Detect which cell encompasses the target text, then output its (X, Y) center coordinate. 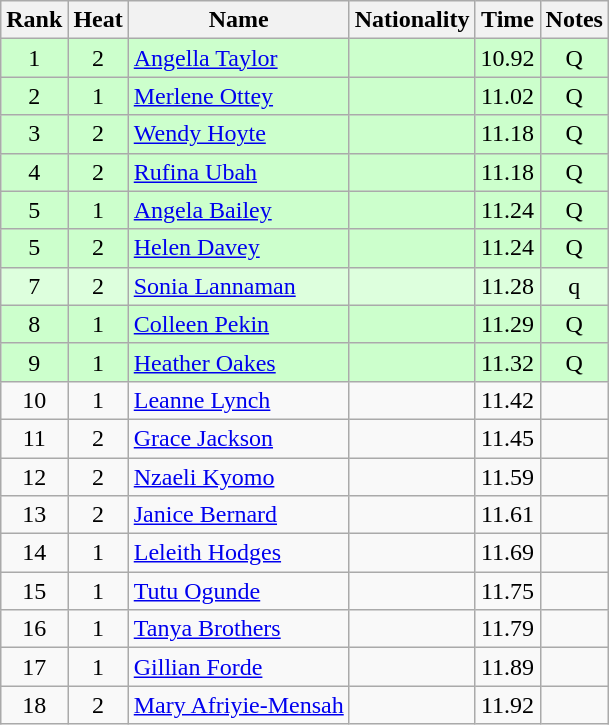
Nzaeli Kyomo (238, 477)
Name (238, 20)
Colleen Pekin (238, 324)
11.29 (508, 324)
Sonia Lannaman (238, 286)
Notes (574, 20)
Gillian Forde (238, 667)
Tutu Ogunde (238, 591)
Janice Bernard (238, 515)
7 (34, 286)
13 (34, 515)
8 (34, 324)
12 (34, 477)
Leleith Hodges (238, 553)
Rank (34, 20)
11.92 (508, 705)
q (574, 286)
10 (34, 400)
15 (34, 591)
Angela Bailey (238, 210)
11.79 (508, 629)
14 (34, 553)
Wendy Hoyte (238, 134)
3 (34, 134)
11 (34, 438)
Angella Taylor (238, 58)
Time (508, 20)
Heat (98, 20)
Heather Oakes (238, 362)
Helen Davey (238, 248)
18 (34, 705)
4 (34, 172)
11.42 (508, 400)
Nationality (412, 20)
11.61 (508, 515)
Grace Jackson (238, 438)
16 (34, 629)
11.28 (508, 286)
Leanne Lynch (238, 400)
Merlene Ottey (238, 96)
11.69 (508, 553)
11.89 (508, 667)
Tanya Brothers (238, 629)
11.02 (508, 96)
11.59 (508, 477)
11.75 (508, 591)
Rufina Ubah (238, 172)
11.45 (508, 438)
17 (34, 667)
10.92 (508, 58)
11.32 (508, 362)
Mary Afriyie-Mensah (238, 705)
9 (34, 362)
